Determine the [x, y] coordinate at the center of the cell enclosing the given text.  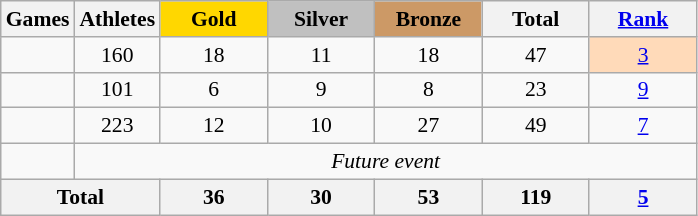
47 [536, 55]
10 [320, 126]
30 [320, 197]
223 [117, 126]
27 [428, 126]
Silver [320, 19]
3 [642, 55]
23 [536, 90]
Rank [642, 19]
11 [320, 55]
36 [214, 197]
53 [428, 197]
Games [38, 19]
6 [214, 90]
119 [536, 197]
Gold [214, 19]
Future event [385, 162]
7 [642, 126]
Athletes [117, 19]
8 [428, 90]
5 [642, 197]
160 [117, 55]
12 [214, 126]
Bronze [428, 19]
101 [117, 90]
49 [536, 126]
